Output the [X, Y] coordinate of the center of the cell containing the given text.  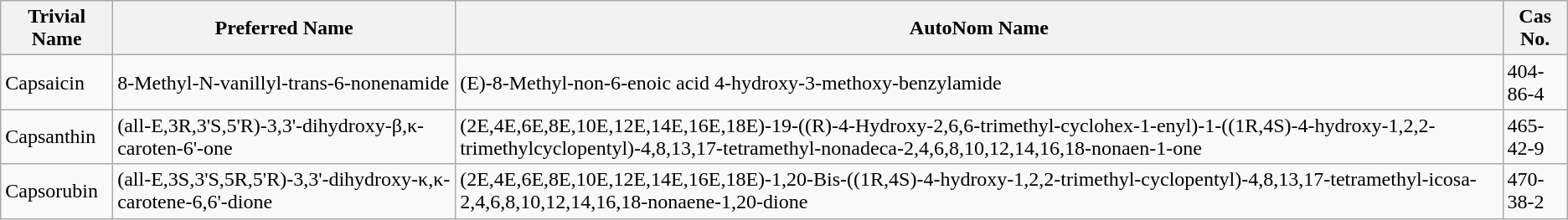
Capsorubin [57, 191]
8-Methyl-N-vanillyl-trans-6-nonenamide [285, 82]
Preferred Name [285, 28]
465-42-9 [1534, 137]
AutoNom Name [979, 28]
Capsaicin [57, 82]
470-38-2 [1534, 191]
Trivial Name [57, 28]
(all-E,3S,3'S,5R,5'R)-3,3'-dihydroxy-κ,κ-carotene-6,6'-dione [285, 191]
(E)-8-Methyl-non-6-enoic acid 4-hydroxy-3-methoxy-benzylamide [979, 82]
404-86-4 [1534, 82]
(all-E,3R,3'S,5'R)-3,3'-dihydroxy-β,κ-caroten-6'-one [285, 137]
Capsanthin [57, 137]
Cas No. [1534, 28]
